Identify which cell holds the provided text, then report its (X, Y) central coordinate. 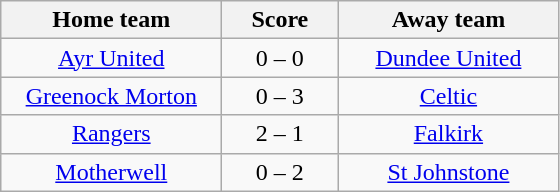
2 – 1 (280, 134)
St Johnstone (448, 172)
Ayr United (112, 58)
Away team (448, 20)
Celtic (448, 96)
Motherwell (112, 172)
Greenock Morton (112, 96)
Dundee United (448, 58)
Rangers (112, 134)
0 – 2 (280, 172)
Falkirk (448, 134)
0 – 3 (280, 96)
Score (280, 20)
Home team (112, 20)
0 – 0 (280, 58)
